Identify which cell holds the provided text, then report its (X, Y) central coordinate. 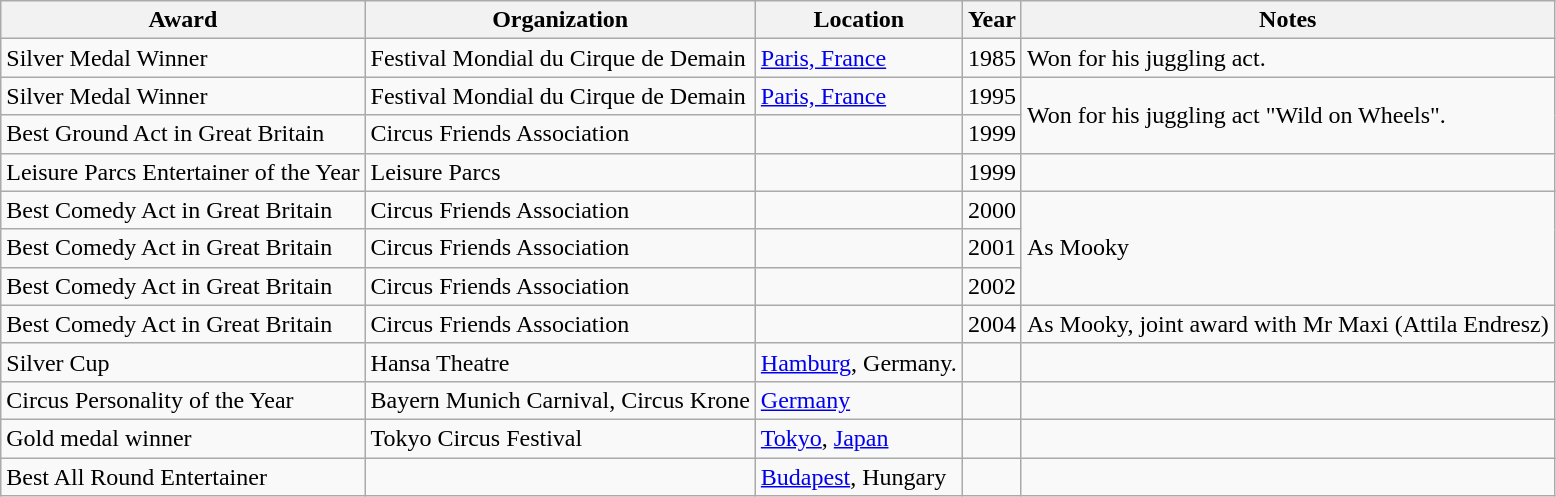
Leisure Parcs (560, 172)
1985 (992, 58)
As Mooky, joint award with Mr Maxi (Attila Endresz) (1288, 324)
Gold medal winner (183, 438)
Best All Round Entertainer (183, 477)
Leisure Parcs Entertainer of the Year (183, 172)
Won for his juggling act "Wild on Wheels". (1288, 115)
Circus Personality of the Year (183, 400)
2000 (992, 210)
1995 (992, 96)
Organization (560, 20)
Silver Cup (183, 362)
Tokyo Circus Festival (560, 438)
Won for his juggling act. (1288, 58)
Bayern Munich Carnival, Circus Krone (560, 400)
Notes (1288, 20)
Year (992, 20)
Hansa Theatre (560, 362)
2004 (992, 324)
Germany (858, 400)
Location (858, 20)
Best Ground Act in Great Britain (183, 134)
Budapest, Hungary (858, 477)
Award (183, 20)
2001 (992, 248)
As Mooky (1288, 248)
Hamburg, Germany. (858, 362)
2002 (992, 286)
Tokyo, Japan (858, 438)
